Locate the cell with the specified text and output its (x, y) center coordinate. 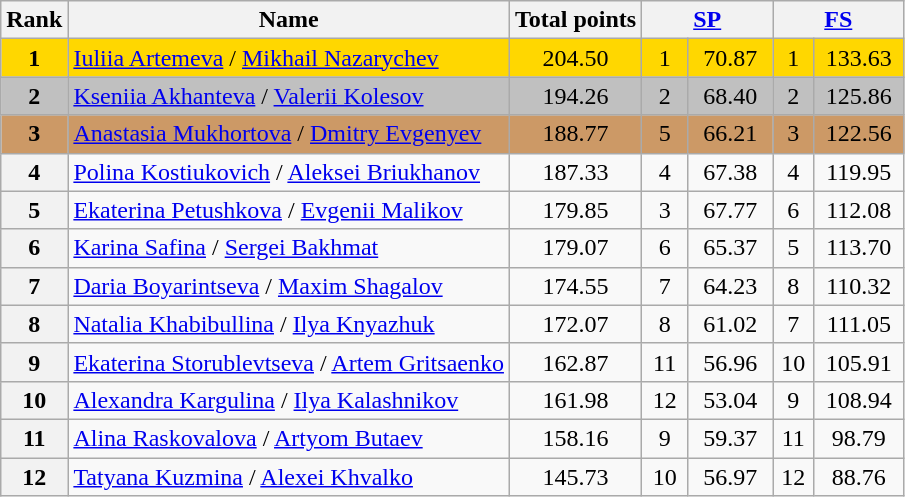
Name (289, 20)
110.32 (859, 286)
108.94 (859, 400)
Daria Boyarintseva / Maxim Shagalov (289, 286)
Ekaterina Petushkova / Evgenii Malikov (289, 210)
194.26 (575, 96)
Polina Kostiukovich / Aleksei Briukhanov (289, 172)
Ekaterina Storublevtseva / Artem Gritsaenko (289, 362)
174.55 (575, 286)
98.79 (859, 438)
Iuliia Artemeva / Mikhail Nazarychev (289, 58)
66.21 (730, 134)
Tatyana Kuzmina / Alexei Khvalko (289, 477)
122.56 (859, 134)
Karina Safina / Sergei Bakhmat (289, 248)
70.87 (730, 58)
112.08 (859, 210)
FS (838, 20)
Total points (575, 20)
187.33 (575, 172)
Rank (34, 20)
68.40 (730, 96)
56.96 (730, 362)
Alina Raskovalova / Artyom Butaev (289, 438)
59.37 (730, 438)
SP (708, 20)
88.76 (859, 477)
61.02 (730, 324)
113.70 (859, 248)
105.91 (859, 362)
161.98 (575, 400)
53.04 (730, 400)
Natalia Khabibullina / Ilya Knyazhuk (289, 324)
172.07 (575, 324)
64.23 (730, 286)
Kseniia Akhanteva / Valerii Kolesov (289, 96)
162.87 (575, 362)
133.63 (859, 58)
67.77 (730, 210)
158.16 (575, 438)
67.38 (730, 172)
119.95 (859, 172)
145.73 (575, 477)
Anastasia Mukhortova / Dmitry Evgenyev (289, 134)
Alexandra Kargulina / Ilya Kalashnikov (289, 400)
179.85 (575, 210)
65.37 (730, 248)
179.07 (575, 248)
188.77 (575, 134)
111.05 (859, 324)
56.97 (730, 477)
204.50 (575, 58)
125.86 (859, 96)
